Identify which cell holds the provided text, then report its [X, Y] central coordinate. 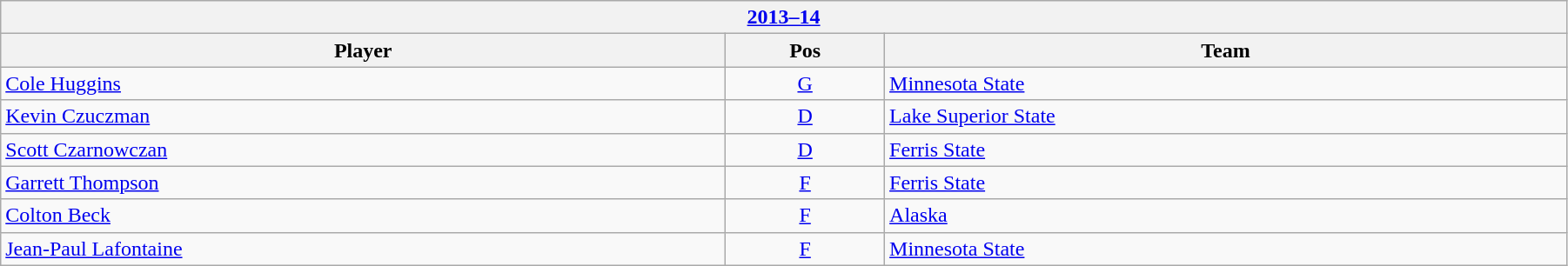
Cole Huggins [364, 83]
2013–14 [784, 17]
Team [1226, 50]
Lake Superior State [1226, 116]
Pos [806, 50]
Garrett Thompson [364, 183]
Player [364, 50]
Colton Beck [364, 216]
G [806, 83]
Kevin Czuczman [364, 116]
Alaska [1226, 216]
Jean-Paul Lafontaine [364, 249]
Scott Czarnowczan [364, 150]
